Provide the [X, Y] coordinate of the cell's center where the given text is located.  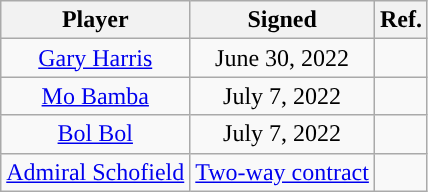
Signed [282, 20]
Player [96, 20]
June 30, 2022 [282, 58]
Mo Bamba [96, 96]
Two-way contract [282, 172]
Gary Harris [96, 58]
Admiral Schofield [96, 172]
Ref. [400, 20]
Bol Bol [96, 134]
